Identify which cell holds the provided text, then report its (x, y) central coordinate. 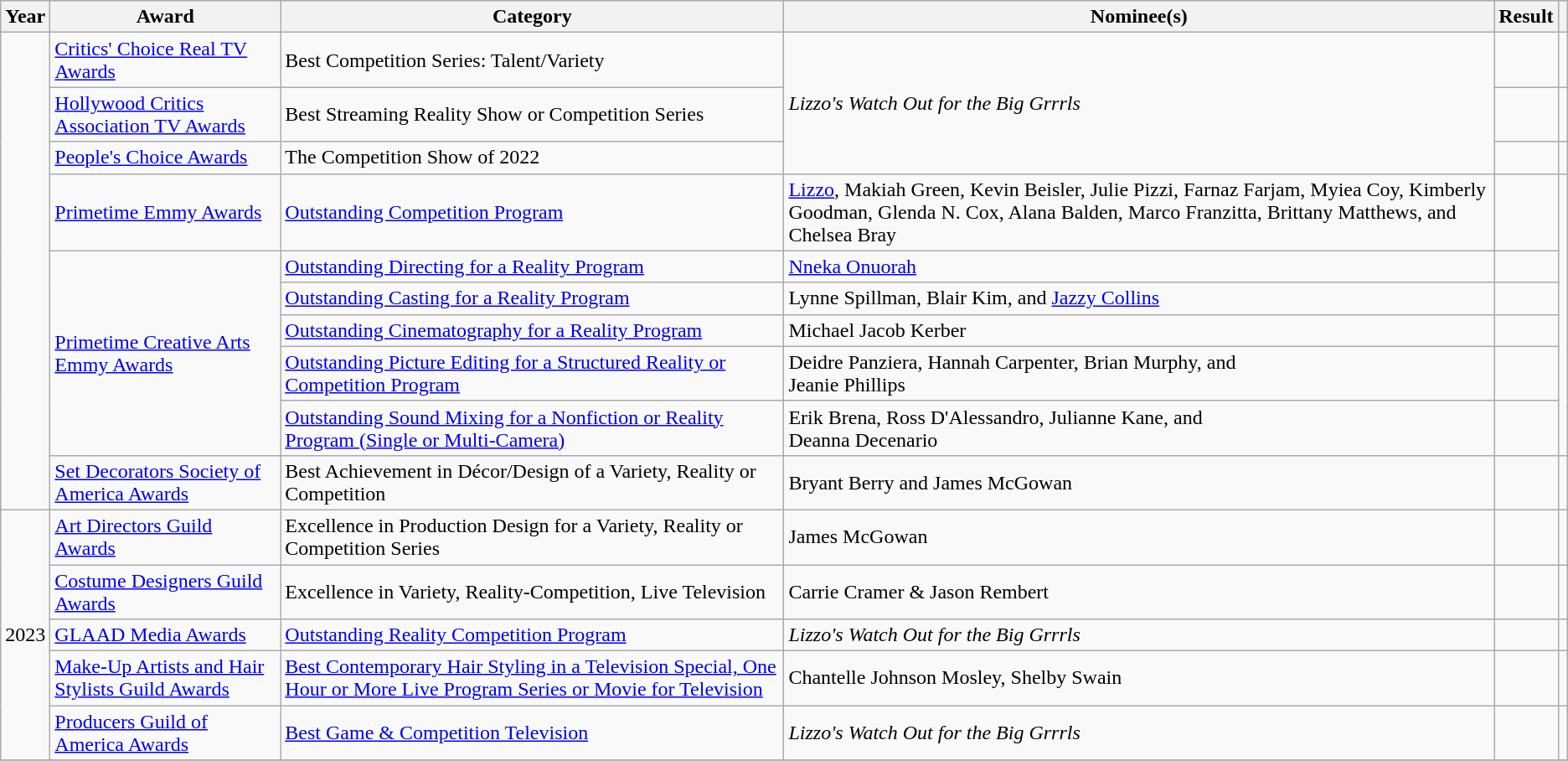
GLAAD Media Awards (166, 635)
Carrie Cramer & Jason Rembert (1139, 592)
Year (25, 17)
Primetime Emmy Awards (166, 212)
Best Game & Competition Television (533, 733)
Make-Up Artists and Hair Stylists Guild Awards (166, 679)
Best Achievement in Décor/Design of a Variety, Reality or Competition (533, 483)
Best Competition Series: Talent/Variety (533, 60)
Nneka Onuorah (1139, 267)
People's Choice Awards (166, 158)
Outstanding Picture Editing for a Structured Reality or Competition Program (533, 374)
Costume Designers Guild Awards (166, 592)
Primetime Creative Arts Emmy Awards (166, 353)
Producers Guild of America Awards (166, 733)
Outstanding Competition Program (533, 212)
Outstanding Reality Competition Program (533, 635)
Best Streaming Reality Show or Competition Series (533, 114)
Outstanding Directing for a Reality Program (533, 267)
Set Decorators Society of America Awards (166, 483)
Excellence in Variety, Reality-Competition, Live Television (533, 592)
James McGowan (1139, 536)
Result (1526, 17)
Deidre Panziera, Hannah Carpenter, Brian Murphy, and Jeanie Phillips (1139, 374)
Award (166, 17)
2023 (25, 634)
Michael Jacob Kerber (1139, 330)
Bryant Berry and James McGowan (1139, 483)
Outstanding Sound Mixing for a Nonfiction or Reality Program (Single or Multi-Camera) (533, 427)
Erik Brena, Ross D'Alessandro, Julianne Kane, and Deanna Decenario (1139, 427)
Nominee(s) (1139, 17)
Art Directors Guild Awards (166, 536)
Chantelle Johnson Mosley, Shelby Swain (1139, 679)
Outstanding Cinematography for a Reality Program (533, 330)
Lynne Spillman, Blair Kim, and Jazzy Collins (1139, 298)
Critics' Choice Real TV Awards (166, 60)
Excellence in Production Design for a Variety, Reality or Competition Series (533, 536)
Best Contemporary Hair Styling in a Television Special, One Hour or More Live Program Series or Movie for Television (533, 679)
Category (533, 17)
Hollywood Critics Association TV Awards (166, 114)
The Competition Show of 2022 (533, 158)
Outstanding Casting for a Reality Program (533, 298)
